Locate the cell with the specified text and output its (X, Y) center coordinate. 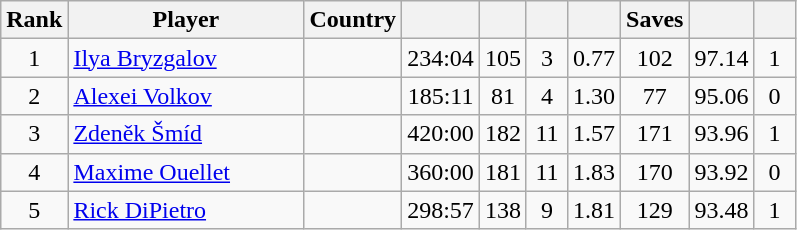
129 (655, 210)
Rank (34, 20)
Rick DiPietro (186, 210)
1.30 (594, 96)
95.06 (722, 96)
234:04 (441, 58)
Player (186, 20)
102 (655, 58)
Ilya Bryzgalov (186, 58)
181 (502, 172)
81 (502, 96)
Saves (655, 20)
Alexei Volkov (186, 96)
170 (655, 172)
105 (502, 58)
420:00 (441, 134)
182 (502, 134)
93.96 (722, 134)
93.92 (722, 172)
2 (34, 96)
Maxime Ouellet (186, 172)
9 (546, 210)
97.14 (722, 58)
5 (34, 210)
Country (353, 20)
171 (655, 134)
138 (502, 210)
77 (655, 96)
1.83 (594, 172)
360:00 (441, 172)
1.57 (594, 134)
0.77 (594, 58)
Zdeněk Šmíd (186, 134)
185:11 (441, 96)
93.48 (722, 210)
298:57 (441, 210)
1.81 (594, 210)
